Provide the (x, y) coordinate of the cell's center where the given text is located.  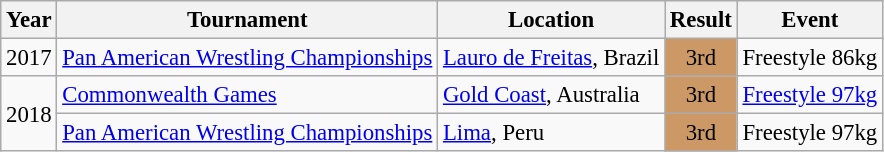
Result (702, 20)
Commonwealth Games (248, 95)
2017 (29, 58)
Year (29, 20)
Event (810, 20)
Tournament (248, 20)
Gold Coast, Australia (552, 95)
Location (552, 20)
Lauro de Freitas, Brazil (552, 58)
2018 (29, 114)
Freestyle 86kg (810, 58)
Lima, Peru (552, 133)
